Capture the cell that displays the provided text and extract its (x, y) central coordinate. 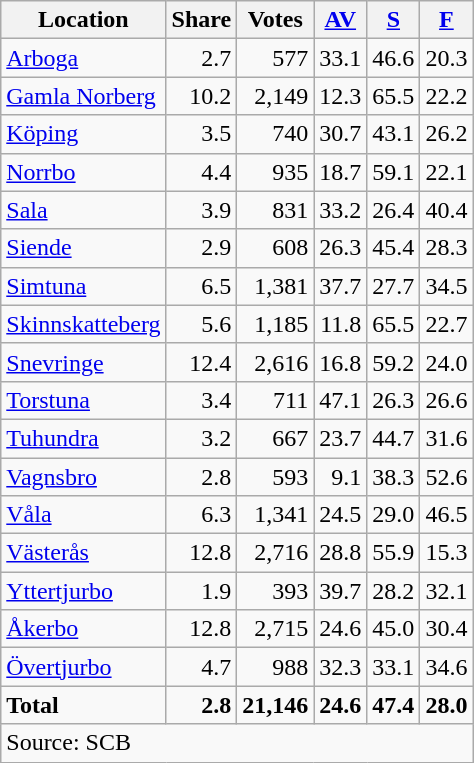
3.4 (202, 400)
6.5 (202, 286)
2,616 (276, 362)
393 (276, 591)
3.2 (202, 438)
2,716 (276, 553)
2,715 (276, 629)
47.4 (394, 705)
577 (276, 58)
46.6 (394, 58)
55.9 (394, 553)
Vagnsbro (84, 477)
26.6 (446, 400)
711 (276, 400)
Arboga (84, 58)
38.3 (394, 477)
2.7 (202, 58)
Yttertjurbo (84, 591)
26.4 (394, 210)
Source: SCB (237, 743)
1,185 (276, 324)
Share (202, 20)
667 (276, 438)
Location (84, 20)
29.0 (394, 515)
44.7 (394, 438)
37.7 (340, 286)
28.8 (340, 553)
593 (276, 477)
52.6 (446, 477)
Gamla Norberg (84, 96)
Tuhundra (84, 438)
34.5 (446, 286)
Snevringe (84, 362)
39.7 (340, 591)
33.2 (340, 210)
1,381 (276, 286)
Köping (84, 134)
1,341 (276, 515)
2.9 (202, 248)
Votes (276, 20)
24.5 (340, 515)
935 (276, 172)
32.1 (446, 591)
Torstuna (84, 400)
2,149 (276, 96)
31.6 (446, 438)
21,146 (276, 705)
740 (276, 134)
45.4 (394, 248)
6.3 (202, 515)
Norrbo (84, 172)
S (394, 20)
Våla (84, 515)
47.1 (340, 400)
23.7 (340, 438)
34.6 (446, 667)
43.1 (394, 134)
Åkerbo (84, 629)
10.2 (202, 96)
Västerås (84, 553)
27.7 (394, 286)
AV (340, 20)
988 (276, 667)
30.7 (340, 134)
5.6 (202, 324)
1.9 (202, 591)
11.8 (340, 324)
Simtuna (84, 286)
9.1 (340, 477)
3.9 (202, 210)
45.0 (394, 629)
16.8 (340, 362)
28.3 (446, 248)
3.5 (202, 134)
46.5 (446, 515)
608 (276, 248)
4.4 (202, 172)
22.2 (446, 96)
20.3 (446, 58)
Skinnskatteberg (84, 324)
15.3 (446, 553)
59.1 (394, 172)
Total (84, 705)
28.0 (446, 705)
22.7 (446, 324)
22.1 (446, 172)
831 (276, 210)
12.4 (202, 362)
Sala (84, 210)
40.4 (446, 210)
28.2 (394, 591)
30.4 (446, 629)
32.3 (340, 667)
F (446, 20)
24.0 (446, 362)
Siende (84, 248)
18.7 (340, 172)
Övertjurbo (84, 667)
59.2 (394, 362)
12.3 (340, 96)
26.2 (446, 134)
4.7 (202, 667)
